Pinpoint the cell where the given text exists, returning its (x, y) midpoint coordinate. 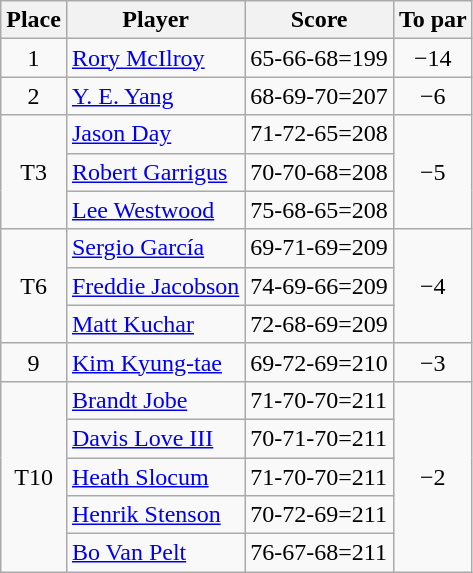
74-69-66=209 (320, 286)
−3 (432, 362)
−14 (432, 58)
−6 (432, 96)
−5 (432, 172)
To par (432, 20)
Kim Kyung-tae (155, 362)
72-68-69=209 (320, 324)
76-67-68=211 (320, 553)
−2 (432, 476)
Matt Kuchar (155, 324)
Player (155, 20)
Sergio García (155, 248)
Freddie Jacobson (155, 286)
2 (34, 96)
Y. E. Yang (155, 96)
69-71-69=209 (320, 248)
Davis Love III (155, 438)
Robert Garrigus (155, 172)
−4 (432, 286)
70-72-69=211 (320, 515)
Score (320, 20)
71-72-65=208 (320, 134)
Brandt Jobe (155, 400)
Henrik Stenson (155, 515)
70-70-68=208 (320, 172)
Jason Day (155, 134)
Lee Westwood (155, 210)
T6 (34, 286)
Place (34, 20)
70-71-70=211 (320, 438)
T10 (34, 476)
Rory McIlroy (155, 58)
T3 (34, 172)
Heath Slocum (155, 477)
1 (34, 58)
9 (34, 362)
68-69-70=207 (320, 96)
Bo Van Pelt (155, 553)
65-66-68=199 (320, 58)
75-68-65=208 (320, 210)
69-72-69=210 (320, 362)
